Identify which cell holds the provided text, then report its (X, Y) central coordinate. 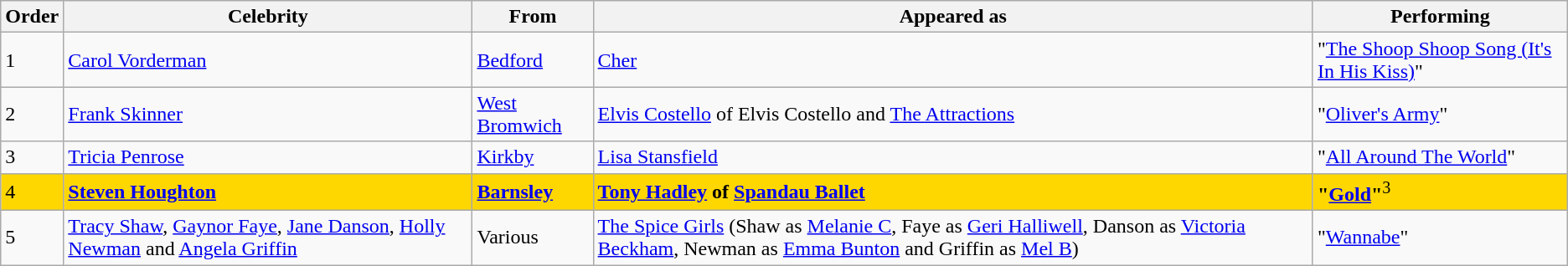
Frank Skinner (268, 114)
2 (32, 114)
4 (32, 192)
Cher (953, 60)
"Gold"3 (1440, 192)
Tony Hadley of Spandau Ballet (953, 192)
"The Shoop Shoop Song (It's In His Kiss)" (1440, 60)
"All Around The World" (1440, 157)
Appeared as (953, 17)
Celebrity (268, 17)
Lisa Stansfield (953, 157)
Kirkby (533, 157)
Tricia Penrose (268, 157)
Elvis Costello of Elvis Costello and The Attractions (953, 114)
3 (32, 157)
Barnsley (533, 192)
Steven Houghton (268, 192)
Various (533, 238)
Bedford (533, 60)
West Bromwich (533, 114)
"Wannabe" (1440, 238)
1 (32, 60)
Carol Vorderman (268, 60)
Tracy Shaw, Gaynor Faye, Jane Danson, Holly Newman and Angela Griffin (268, 238)
5 (32, 238)
From (533, 17)
Order (32, 17)
"Oliver's Army" (1440, 114)
The Spice Girls (Shaw as Melanie C, Faye as Geri Halliwell, Danson as Victoria Beckham, Newman as Emma Bunton and Griffin as Mel B) (953, 238)
Performing (1440, 17)
